Extract the [x, y] coordinate from the center of the cell holding the provided text.  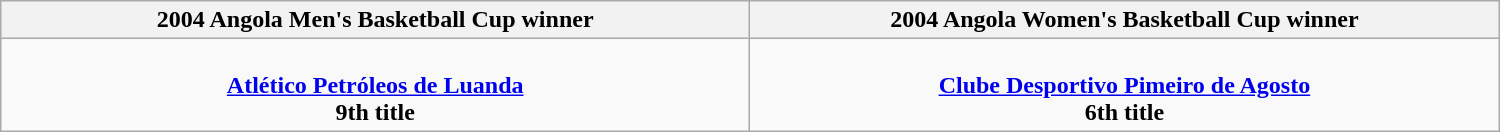
2004 Angola Women's Basketball Cup winner [1125, 20]
2004 Angola Men's Basketball Cup winner [376, 20]
Clube Desportivo Pimeiro de Agosto6th title [1125, 85]
Atlético Petróleos de Luanda9th title [376, 85]
